Output the [X, Y] coordinate of the center of the cell containing the given text.  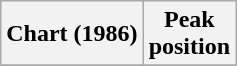
Chart (1986) [72, 34]
Peakposition [189, 34]
